From the cell containing the given text, extract its center point as (x, y) coordinate. 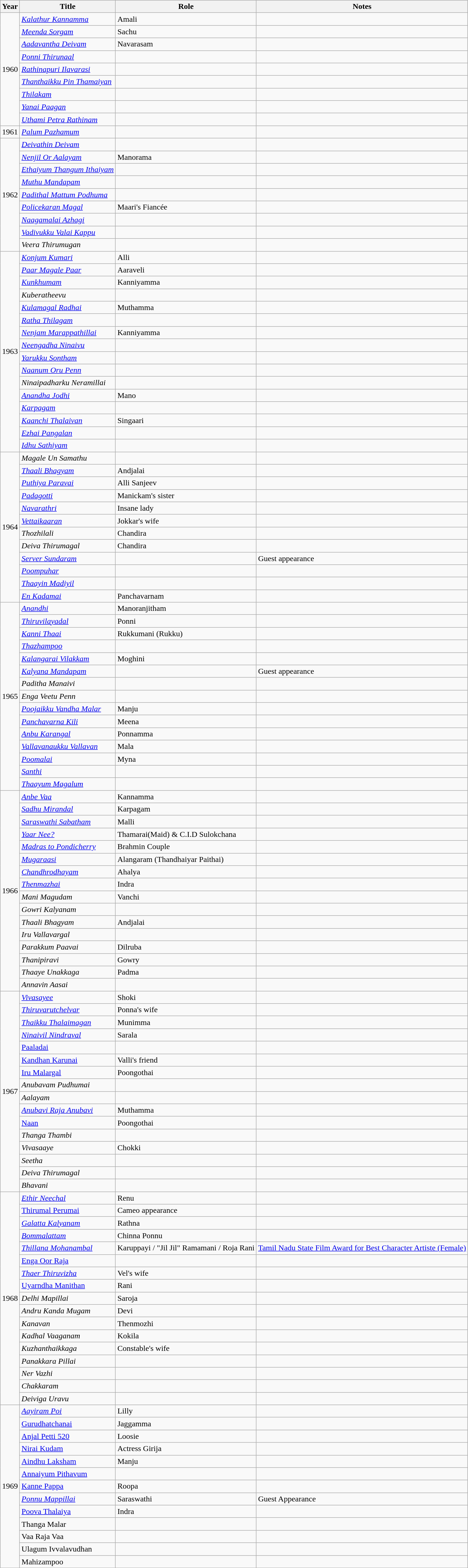
Shoki (186, 997)
Saraswathi Sabatham (68, 822)
Alangaram (Thandhaiyar Paithai) (186, 859)
Roopa (186, 1486)
Vivasayee (68, 997)
Maari's Fiancée (186, 207)
Puthiya Paravai (68, 483)
Kokila (186, 1336)
Devi (186, 1311)
1965 (10, 697)
Ner Vazhi (68, 1374)
Anubavi Raja Anubavi (68, 1110)
Thanipiravi (68, 960)
Ponni Thirunaal (68, 57)
Paditha Manaivi (68, 684)
Kaanchi Thalaivan (68, 420)
Chinna Ponnu (186, 1236)
1962 (10, 194)
Mano (186, 395)
Kalathur Kannamma (68, 19)
Vallavanaukku Vallavan (68, 746)
Jokkar's wife (186, 521)
Navarasam (186, 44)
Annaiyum Pithavum (68, 1474)
Mala (186, 746)
Seetha (68, 1160)
Vanchi (186, 897)
Thanthaikku Pin Thamaiyan (68, 82)
Chandhrodhayam (68, 872)
Ezhai Pangalan (68, 433)
Anandha Jodhi (68, 395)
Cameo appearance (186, 1211)
Ponnamma (186, 734)
Ninaivil Nindraval (68, 1035)
Kanni Thaai (68, 634)
Ratha Thilagam (68, 320)
Naan (68, 1123)
Tamil Nadu State Film Award for Best Character Artiste (Female) (362, 1248)
Rathna (186, 1223)
Idhu Sathiyam (68, 445)
Aindhu Laksham (68, 1461)
Lilly (186, 1411)
Constable's wife (186, 1348)
Palum Pazhamum (68, 132)
Thiruvilayadal (68, 621)
Kulamagal Radhai (68, 307)
Sarala (186, 1035)
Thaikku Thalaimagan (68, 1022)
Vadivukku Valai Kappu (68, 232)
Gowry (186, 960)
Manoranjitham (186, 609)
Thillana Mohanambal (68, 1248)
Naanum Oru Penn (68, 370)
1960 (10, 69)
Kalangarai Vilakkam (68, 659)
Guest Appearance (362, 1499)
Deiviga Uravu (68, 1399)
Rukkumani (Rukku) (186, 634)
Kuzhanthaikkaga (68, 1348)
Aalayam (68, 1098)
Thaayin Madiyil (68, 584)
Kadhal Vaaganam (68, 1336)
Munimma (186, 1022)
Kannamma (186, 797)
En Kadamai (68, 596)
Alli (186, 257)
Mugaraasi (68, 859)
Andru Kanda Mugam (68, 1311)
Actress Girija (186, 1449)
Anbu Karangal (68, 734)
Thaaye Unakkaga (68, 972)
Saraswathi (186, 1499)
Brahmin Couple (186, 847)
Mani Magudam (68, 897)
Neengadha Ninaivu (68, 345)
Thozhilali (68, 533)
Alli Sanjeev (186, 483)
Malli (186, 822)
Nenjam Marappathillai (68, 332)
Karuppayi / "Jil Jil" Ramamani / Roja Rani (186, 1248)
Panchavarna Kili (68, 721)
Jaggamma (186, 1424)
Manorama (186, 157)
Ponna's wife (186, 1010)
Manickam's sister (186, 496)
Poompuhar (68, 571)
1969 (10, 1487)
Kanne Pappa (68, 1486)
Aayiram Poi (68, 1411)
Vivasaaye (68, 1148)
Ethir Neechal (68, 1198)
Naagamalai Azhagi (68, 220)
Title (68, 7)
Ponni (186, 621)
Annavin Aasai (68, 985)
Yaar Nee? (68, 834)
Gurudhatchanai (68, 1424)
Policekaran Magal (68, 207)
Notes (362, 7)
Thiruvarutchelvar (68, 1010)
Anjal Petti 520 (68, 1436)
Parakkum Paavai (68, 947)
Vaa Raja Vaa (68, 1536)
Magale Un Samathu (68, 458)
Mahizampoo (68, 1561)
Madras to Pondicherry (68, 847)
1964 (10, 527)
1961 (10, 132)
Thirumal Perumai (68, 1211)
Kunkhumam (68, 282)
Thenmazhai (68, 884)
Enga Veetu Penn (68, 696)
Thenmozhi (186, 1323)
Renu (186, 1198)
Padagotti (68, 496)
Uthami Petra Rathinam (68, 119)
Anandhi (68, 609)
Aaraveli (186, 270)
Thamarai(Maid) & C.I.D Sulokchana (186, 834)
Sadhu Mirandal (68, 809)
Yarukku Sontham (68, 357)
Poojaikku Vandha Malar (68, 709)
Chokki (186, 1148)
Delhi Mapillai (68, 1298)
Yanai Paagan (68, 107)
Vettaikaaran (68, 521)
Kalyana Mandapam (68, 671)
Veera Thirumugan (68, 245)
Kanavan (68, 1323)
Ethaiyum Thangum Ithaiyam (68, 170)
Valli's friend (186, 1060)
Padithal Mattum Podhuma (68, 195)
Panakkara Pillai (68, 1361)
Nirai Kudam (68, 1449)
Saroja (186, 1298)
Muthu Mandapam (68, 182)
1967 (10, 1091)
1968 (10, 1298)
Paaladai (68, 1047)
Myna (186, 759)
Iru Vallavargal (68, 934)
Amali (186, 19)
Thaayum Magalum (68, 784)
Role (186, 7)
Iru Malargal (68, 1072)
Moghini (186, 659)
Navarathri (68, 508)
Santhi (68, 772)
Padma (186, 972)
Thazhampoo (68, 646)
1966 (10, 891)
Bommalattam (68, 1236)
Bhavani (68, 1185)
Uyarndha Manithan (68, 1286)
Sachu (186, 32)
Ahalya (186, 872)
Meenda Sorgam (68, 32)
Rathinapuri Ilavarasi (68, 69)
Thaer Thiruvizha (68, 1273)
Poomalai (68, 759)
Thanga Thambi (68, 1135)
Nenjil Or Aalayam (68, 157)
Anbe Vaa (68, 797)
Thanga Malar (68, 1524)
Ulagum Ivvalavudhan (68, 1549)
1963 (10, 351)
Konjum Kumari (68, 257)
Anubavam Pudhumai (68, 1085)
Insane lady (186, 508)
Kuberatheevu (68, 295)
Chakkaram (68, 1386)
Kandhan Karunai (68, 1060)
Enga Oor Raja (68, 1261)
Ninaipadharku Neramillai (68, 383)
Deivathin Deivam (68, 144)
Thilakam (68, 94)
Year (10, 7)
Paar Magale Paar (68, 270)
Vel's wife (186, 1273)
Ponnu Mappillai (68, 1499)
Singaari (186, 420)
Gowri Kalyanam (68, 909)
Server Sundaram (68, 558)
Panchavarnam (186, 596)
Meena (186, 721)
Poova Thalaiya (68, 1511)
Galatta Kalyanam (68, 1223)
Dilruba (186, 947)
Aadavantha Deivam (68, 44)
Rani (186, 1286)
Loosie (186, 1436)
